For the text-containing cell, return its midpoint in (X, Y) coordinate format. 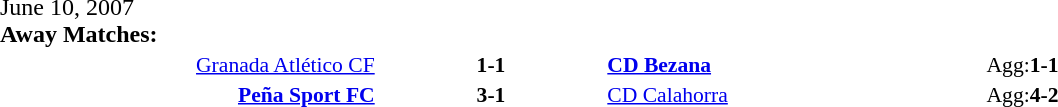
CD Bezana (795, 64)
1-1 (492, 64)
